Search for the cell housing the specified text and yield its (x, y) center coordinate. 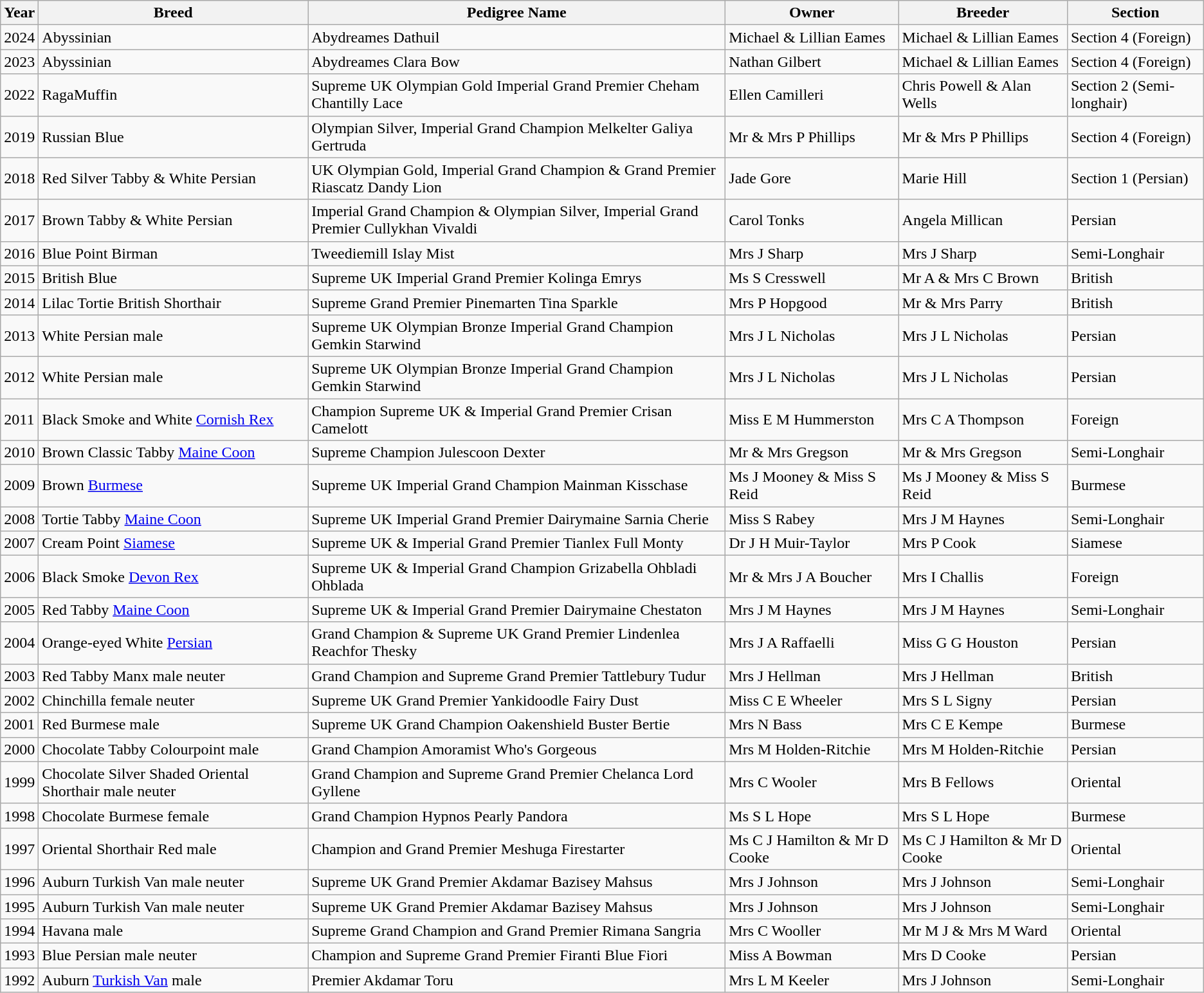
Mrs I Challis (983, 576)
UK Olympian Gold, Imperial Grand Champion & Grand Premier Riascatz Dandy Lion (517, 179)
Red Burmese male (174, 725)
Chocolate Silver Shaded Oriental Shorthair male neuter (174, 782)
Mr M J & Mrs M Ward (983, 931)
Blue Persian male neuter (174, 956)
Champion Supreme UK & Imperial Grand Premier Crisan Camelott (517, 419)
Jade Gore (812, 179)
2000 (19, 749)
Carol Tonks (812, 220)
Supreme UK & Imperial Grand Champion Grizabella Ohbladi Ohblada (517, 576)
Black Smoke Devon Rex (174, 576)
Supreme UK Grand Champion Oakenshield Buster Bertie (517, 725)
Mrs N Bass (812, 725)
Supreme UK & Imperial Grand Premier Tianlex Full Monty (517, 543)
Mrs D Cooke (983, 956)
Angela Millican (983, 220)
Brown Tabby & White Persian (174, 220)
2017 (19, 220)
Havana male (174, 931)
Supreme Champion Julescoon Dexter (517, 453)
Supreme UK Grand Premier Yankidoodle Fairy Dust (517, 700)
Premier Akdamar Toru (517, 980)
Owner (812, 13)
2022 (19, 95)
2007 (19, 543)
2002 (19, 700)
Champion and Grand Premier Meshuga Firestarter (517, 849)
Nathan Gilbert (812, 62)
Mrs S L Signy (983, 700)
2005 (19, 610)
2011 (19, 419)
1996 (19, 882)
Oriental Shorthair Red male (174, 849)
Brown Classic Tabby Maine Coon (174, 453)
2018 (19, 179)
1994 (19, 931)
Ms S L Hope (812, 815)
Chinchilla female neuter (174, 700)
2004 (19, 643)
Pedigree Name (517, 13)
Mrs L M Keeler (812, 980)
Abydreames Clara Bow (517, 62)
Chocolate Tabby Colourpoint male (174, 749)
Breeder (983, 13)
Grand Champion and Supreme Grand Premier Tattlebury Tudur (517, 676)
2012 (19, 377)
Mrs P Cook (983, 543)
Year (19, 13)
Tweediemill Islay Mist (517, 253)
2024 (19, 37)
Ms S Cresswell (812, 278)
2008 (19, 519)
Tortie Tabby Maine Coon (174, 519)
Cream Point Siamese (174, 543)
Mrs C A Thompson (983, 419)
Miss C E Wheeler (812, 700)
2015 (19, 278)
Siamese (1135, 543)
Russian Blue (174, 136)
Mrs C Wooler (812, 782)
Section 1 (Persian) (1135, 179)
Breed (174, 13)
Grand Champion and Supreme Grand Premier Chelanca Lord Gyllene (517, 782)
2009 (19, 486)
2014 (19, 302)
Miss E M Hummerston (812, 419)
Dr J H Muir-Taylor (812, 543)
Supreme UK & Imperial Grand Premier Dairymaine Chestaton (517, 610)
Grand Champion & Supreme UK Grand Premier Lindenlea Reachfor Thesky (517, 643)
Champion and Supreme Grand Premier Firanti Blue Fiori (517, 956)
2006 (19, 576)
2003 (19, 676)
Supreme UK Imperial Grand Premier Dairymaine Sarnia Cherie (517, 519)
RagaMuffin (174, 95)
British Blue (174, 278)
Miss G G Houston (983, 643)
Abydreames Dathuil (517, 37)
1992 (19, 980)
2019 (19, 136)
Mrs B Fellows (983, 782)
2010 (19, 453)
Chocolate Burmese female (174, 815)
1995 (19, 906)
Mr & Mrs Parry (983, 302)
Black Smoke and White Cornish Rex (174, 419)
Mr & Mrs J A Boucher (812, 576)
Supreme UK Olympian Gold Imperial Grand Premier Cheham Chantilly Lace (517, 95)
Ellen Camilleri (812, 95)
Marie Hill (983, 179)
Supreme UK Imperial Grand Premier Kolinga Emrys (517, 278)
Supreme UK Imperial Grand Champion Mainman Kisschase (517, 486)
1999 (19, 782)
Chris Powell & Alan Wells (983, 95)
Orange-eyed White Persian (174, 643)
2016 (19, 253)
Red Tabby Maine Coon (174, 610)
1993 (19, 956)
Mrs J A Raffaelli (812, 643)
Auburn Turkish Van male (174, 980)
Lilac Tortie British Shorthair (174, 302)
Brown Burmese (174, 486)
1997 (19, 849)
2013 (19, 336)
2023 (19, 62)
Mrs S L Hope (983, 815)
Mrs C E Kempe (983, 725)
Mrs C Wooller (812, 931)
Red Tabby Manx male neuter (174, 676)
Section (1135, 13)
2001 (19, 725)
Mr A & Mrs C Brown (983, 278)
Red Silver Tabby & White Persian (174, 179)
Imperial Grand Champion & Olympian Silver, Imperial Grand Premier Cullykhan Vivaldi (517, 220)
Grand Champion Hypnos Pearly Pandora (517, 815)
Miss A Bowman (812, 956)
1998 (19, 815)
Supreme Grand Champion and Grand Premier Rimana Sangria (517, 931)
Blue Point Birman (174, 253)
Grand Champion Amoramist Who's Gorgeous (517, 749)
Mrs P Hopgood (812, 302)
Supreme Grand Premier Pinemarten Tina Sparkle (517, 302)
Miss S Rabey (812, 519)
Section 2 (Semi-longhair) (1135, 95)
Olympian Silver, Imperial Grand Champion Melkelter Galiya Gertruda (517, 136)
